Determine the [X, Y] coordinate at the center of the cell enclosing the given text.  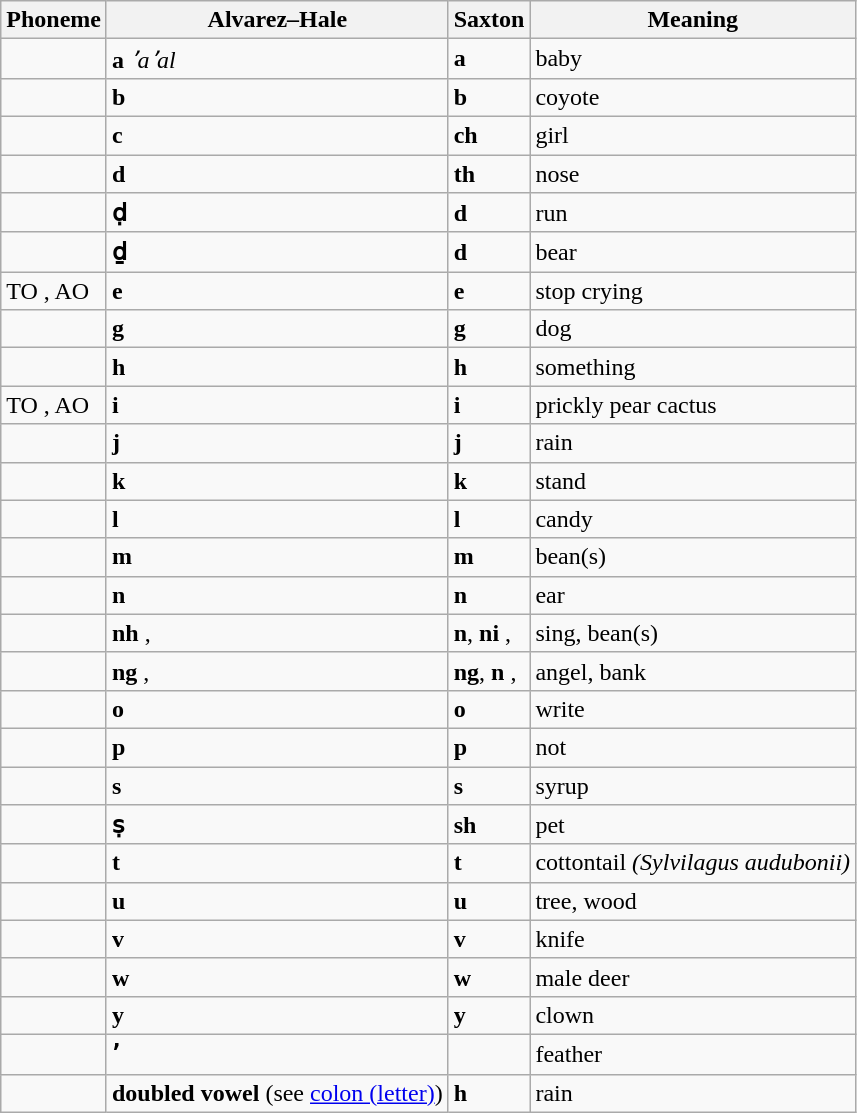
write [693, 709]
c [277, 135]
stop crying [693, 291]
baby [693, 59]
Alvarez–Hale [277, 20]
something [693, 367]
ṣ [277, 825]
pet [693, 825]
ear [693, 595]
clown [693, 1015]
ḍ [277, 213]
girl [693, 135]
ch [489, 135]
prickly pear cactus [693, 405]
tree, wood [693, 901]
a ʼaʼal [277, 59]
candy [693, 519]
sh [489, 825]
knife [693, 939]
Phoneme [54, 20]
bear [693, 252]
sing, bean(s) [693, 633]
ʼ [277, 1054]
bean(s) [693, 557]
dog [693, 329]
feather [693, 1054]
run [693, 213]
not [693, 747]
ḏ [277, 252]
nose [693, 173]
th [489, 173]
angel, bank [693, 671]
syrup [693, 785]
stand [693, 481]
cottontail (Sylvilagus audubonii) [693, 863]
ng, n , [489, 671]
doubled vowel (see colon (letter)) [277, 1093]
Saxton [489, 20]
coyote [693, 97]
a [489, 59]
ng , [277, 671]
male deer [693, 977]
n, ni , [489, 633]
Meaning [693, 20]
nh , [277, 633]
